Extract the (X, Y) coordinate from the center of the cell holding the provided text.  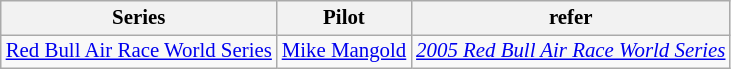
Pilot (344, 18)
2005 Red Bull Air Race World Series (570, 51)
refer (570, 18)
Mike Mangold (344, 51)
Red Bull Air Race World Series (139, 51)
Series (139, 18)
